Return the [X, Y] coordinate for the center point of the cell that contains the specified text.  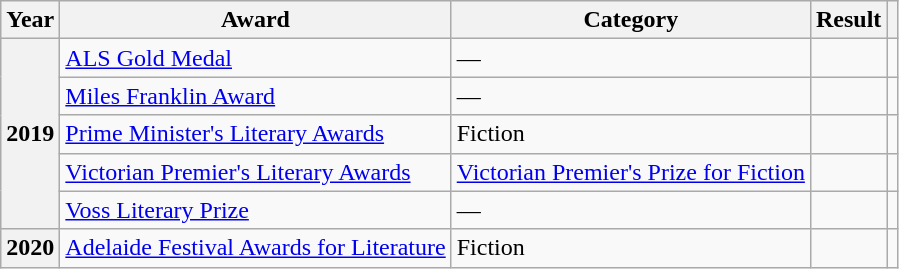
Voss Literary Prize [256, 210]
Award [256, 20]
Year [30, 20]
ALS Gold Medal [256, 58]
Victorian Premier's Prize for Fiction [630, 172]
Result [848, 20]
Adelaide Festival Awards for Literature [256, 248]
Category [630, 20]
Prime Minister's Literary Awards [256, 134]
2020 [30, 248]
2019 [30, 134]
Miles Franklin Award [256, 96]
Victorian Premier's Literary Awards [256, 172]
